Output the (X, Y) coordinate of the center of the cell containing the given text.  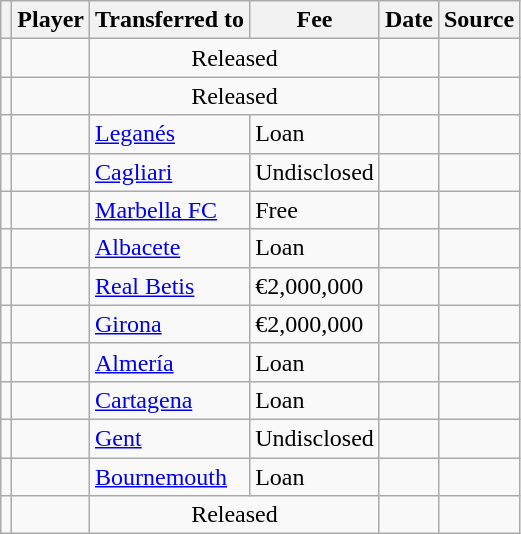
Source (478, 20)
Leganés (170, 134)
Gent (170, 438)
Girona (170, 324)
Free (315, 210)
Bournemouth (170, 477)
Cartagena (170, 400)
Almería (170, 362)
Player (51, 20)
Transferred to (170, 20)
Albacete (170, 248)
Real Betis (170, 286)
Cagliari (170, 172)
Date (408, 20)
Fee (315, 20)
Marbella FC (170, 210)
